From the cell containing the given text, extract its center point as (X, Y) coordinate. 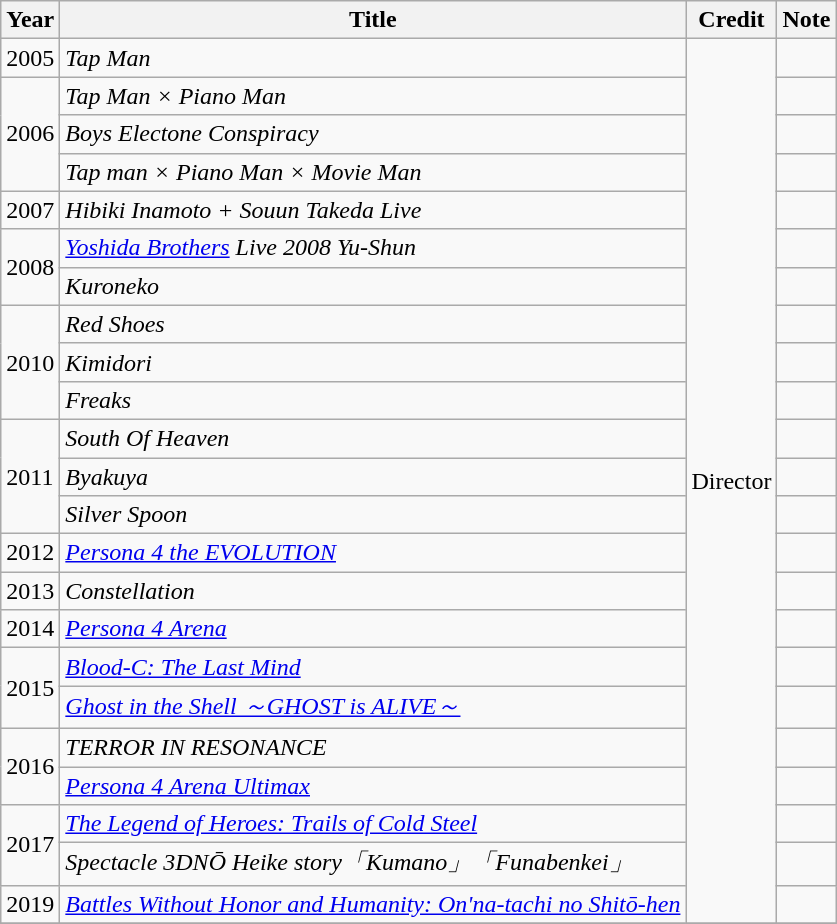
2006 (30, 134)
Tap Man (373, 58)
Hibiki Inamoto + Souun Takeda Live (373, 210)
2011 (30, 476)
Persona 4 Arena (373, 629)
Tap man × Piano Man × Movie Man (373, 172)
South Of Heaven (373, 438)
Silver Spoon (373, 515)
Byakuya (373, 477)
Blood-C: The Last Mind (373, 667)
Red Shoes (373, 324)
Persona 4 Arena Ultimax (373, 785)
2005 (30, 58)
Ghost in the Shell ～GHOST is ALIVE～ (373, 708)
Credit (732, 20)
2019 (30, 904)
Spectacle 3DNŌ Heike story「Kumano」「Funabenkei」 (373, 864)
Constellation (373, 591)
Battles Without Honor and Humanity: On'na-tachi no Shitō-hen (373, 904)
Persona 4 the EVOLUTION (373, 553)
TERROR IN RESONANCE (373, 747)
Note (806, 20)
2015 (30, 688)
Kimidori (373, 362)
The Legend of Heroes: Trails of Cold Steel (373, 824)
Freaks (373, 400)
2017 (30, 846)
2014 (30, 629)
2012 (30, 553)
2010 (30, 362)
Boys Electone Conspiracy (373, 134)
Tap Man × Piano Man (373, 96)
2007 (30, 210)
2013 (30, 591)
Director (732, 481)
Title (373, 20)
Yoshida Brothers Live 2008 Yu-Shun (373, 248)
Kuroneko (373, 286)
2016 (30, 766)
Year (30, 20)
2008 (30, 267)
